Return (X, Y) of the center of cell containing provided text 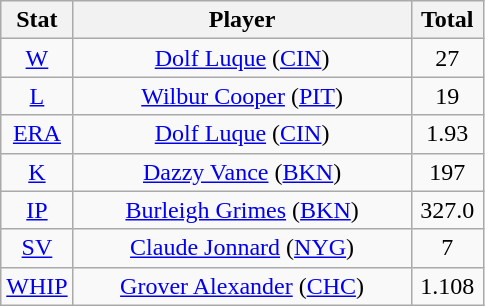
19 (447, 96)
1.108 (447, 286)
K (37, 172)
Grover Alexander (CHC) (242, 286)
Stat (37, 20)
197 (447, 172)
1.93 (447, 134)
Dazzy Vance (BKN) (242, 172)
Player (242, 20)
W (37, 58)
WHIP (37, 286)
Wilbur Cooper (PIT) (242, 96)
Burleigh Grimes (BKN) (242, 210)
ERA (37, 134)
SV (37, 248)
Claude Jonnard (NYG) (242, 248)
27 (447, 58)
7 (447, 248)
IP (37, 210)
L (37, 96)
327.0 (447, 210)
Total (447, 20)
